Provide the [X, Y] coordinate of the cell's center where the given text is located.  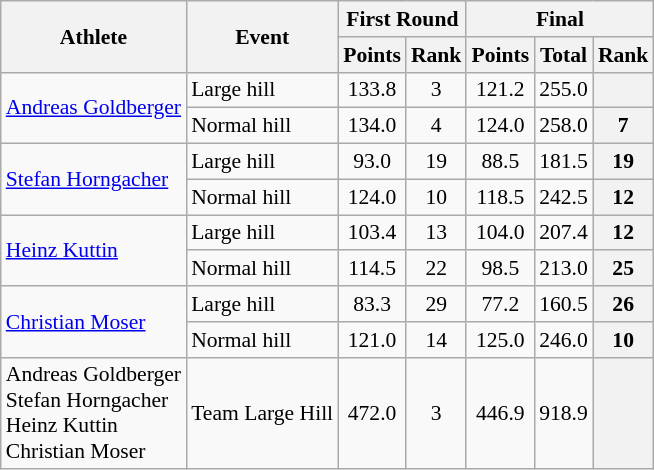
14 [436, 340]
Athlete [94, 36]
103.4 [372, 233]
4 [436, 126]
Total [564, 55]
134.0 [372, 126]
121.2 [500, 90]
77.2 [500, 304]
Final [560, 19]
242.5 [564, 197]
918.9 [564, 413]
93.0 [372, 162]
Stefan Horngacher [94, 180]
Andreas GoldbergerStefan HorngacherHeinz KuttinChristian Moser [94, 413]
181.5 [564, 162]
472.0 [372, 413]
22 [436, 269]
98.5 [500, 269]
13 [436, 233]
121.0 [372, 340]
114.5 [372, 269]
133.8 [372, 90]
125.0 [500, 340]
Andreas Goldberger [94, 108]
Christian Moser [94, 322]
29 [436, 304]
Event [262, 36]
83.3 [372, 304]
207.4 [564, 233]
7 [624, 126]
255.0 [564, 90]
446.9 [500, 413]
26 [624, 304]
246.0 [564, 340]
213.0 [564, 269]
104.0 [500, 233]
88.5 [500, 162]
First Round [402, 19]
Team Large Hill [262, 413]
160.5 [564, 304]
118.5 [500, 197]
Heinz Kuttin [94, 250]
25 [624, 269]
258.0 [564, 126]
